Locate the cell with the specified text and output its [X, Y] center coordinate. 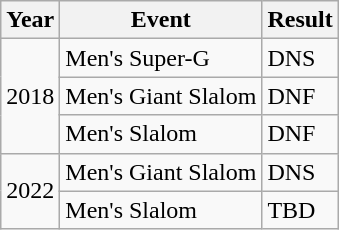
2022 [30, 191]
Men's Super-G [161, 58]
TBD [300, 210]
2018 [30, 96]
Year [30, 20]
Event [161, 20]
Result [300, 20]
